Search for the cell housing the specified text and yield its [X, Y] center coordinate. 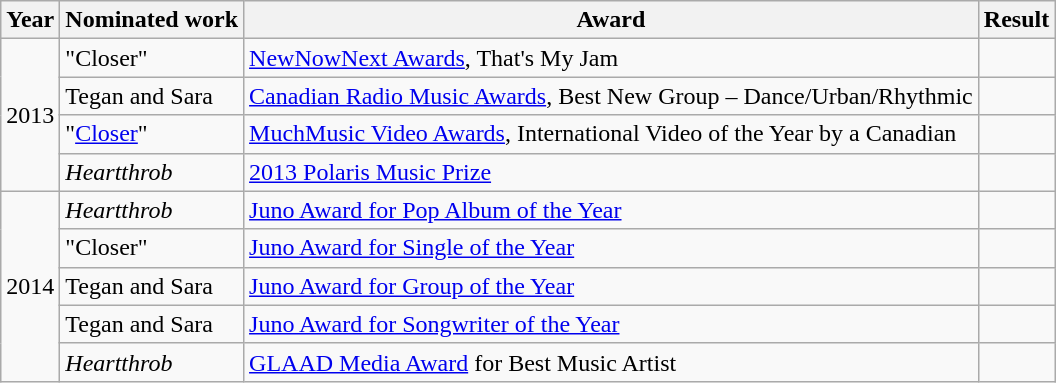
GLAAD Media Award for Best Music Artist [612, 362]
Juno Award for Single of the Year [612, 248]
Award [612, 20]
2014 [30, 286]
2013 Polaris Music Prize [612, 172]
Canadian Radio Music Awards, Best New Group – Dance/Urban/Rhythmic [612, 96]
Year [30, 20]
NewNowNext Awards, That's My Jam [612, 58]
Nominated work [152, 20]
Juno Award for Pop Album of the Year [612, 210]
Result [1016, 20]
MuchMusic Video Awards, International Video of the Year by a Canadian [612, 134]
Juno Award for Songwriter of the Year [612, 324]
Juno Award for Group of the Year [612, 286]
2013 [30, 115]
